Output the (x, y) coordinate of the center of the cell containing the given text.  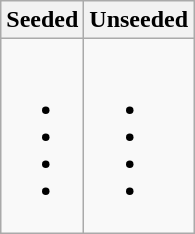
Unseeded (139, 20)
Seeded (42, 20)
